Scan for the cell matching the given text and deliver its [x, y] coordinate at center. 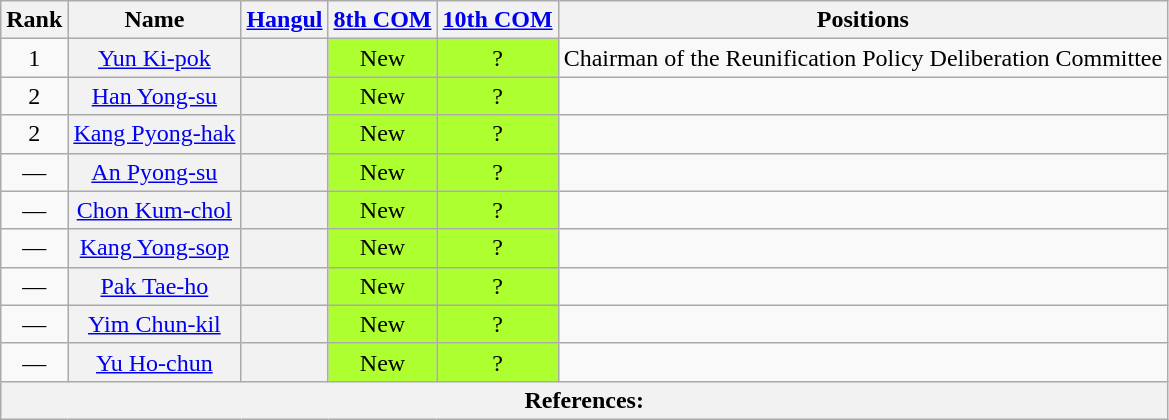
Chon Kum-chol [154, 210]
Kang Yong-sop [154, 248]
Yun Ki-pok [154, 58]
Chairman of the Reunification Policy Deliberation Committee [863, 58]
Han Yong-su [154, 96]
Positions [863, 20]
Pak Tae-ho [154, 286]
Hangul [284, 20]
10th COM [498, 20]
References: [584, 400]
Yu Ho-chun [154, 362]
8th COM [382, 20]
Kang Pyong-hak [154, 134]
Name [154, 20]
Rank [34, 20]
1 [34, 58]
An Pyong-su [154, 172]
Yim Chun-kil [154, 324]
